From the cell containing the given text, extract its center point as (X, Y) coordinate. 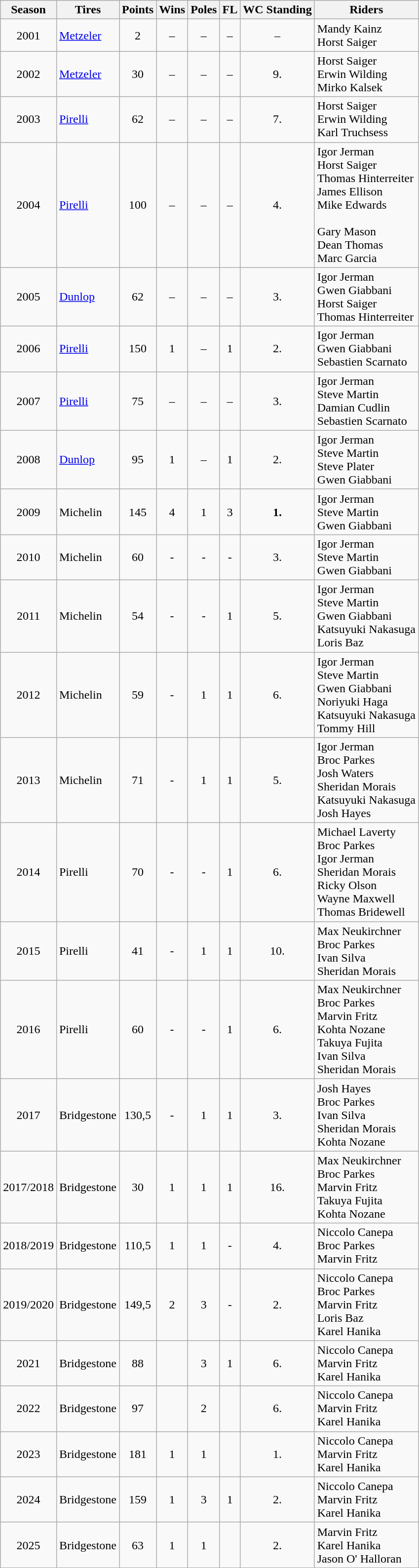
Igor Jerman Steve Martin Gwen Giabbani Katsuyuki Nakasuga Loris Baz (366, 616)
2017 (29, 1115)
FL (230, 10)
Niccolo Canepa Broc Parkes Marvin Fritz (366, 1246)
Igor Jerman Gwen Giabbani Horst Saiger Thomas Hinterreiter (366, 297)
9. (277, 74)
Igor Jerman Gwen Giabbani Sebastien Scarnato (366, 349)
Marvin Fritz Karel Hanika Jason O' Halloran (366, 1545)
2023 (29, 1454)
2008 (29, 460)
2013 (29, 781)
Igor Jerman Steve Martin Damian Cudlin Sebastien Scarnato (366, 401)
2015 (29, 951)
2014 (29, 872)
2004 (29, 205)
2017/2018 (29, 1187)
2021 (29, 1363)
Igor Jerman Horst Saiger Thomas Hinterreiter James Ellison Mike Edwards Gary Mason Dean Thomas Marc Garcia (366, 205)
2010 (29, 557)
75 (138, 401)
2002 (29, 74)
4 (172, 512)
2022 (29, 1409)
2025 (29, 1545)
Max Neukirchner Broc Parkes Marvin Fritz Takuya Fujita Kohta Nozane (366, 1187)
16. (277, 1187)
149,5 (138, 1305)
2011 (29, 616)
Points (138, 10)
2019/2020 (29, 1305)
Poles (204, 10)
Max Neukirchner Broc Parkes Marvin Fritz Kohta Nozane Takuya Fujita Ivan Silva Sheridan Morais (366, 1030)
Mandy Kainz Horst Saiger (366, 36)
2007 (29, 401)
2009 (29, 512)
2006 (29, 349)
Wins (172, 10)
41 (138, 951)
95 (138, 460)
2005 (29, 297)
2016 (29, 1030)
10. (277, 951)
2003 (29, 119)
2024 (29, 1499)
88 (138, 1363)
Max Neukirchner Broc Parkes Ivan Silva Sheridan Morais (366, 951)
110,5 (138, 1246)
Michael Laverty Broc Parkes Igor Jerman Sheridan Morais Ricky Olson Wayne Maxwell Thomas Bridewell (366, 872)
Horst Saiger Erwin Wilding Mirko Kalsek (366, 74)
Season (29, 10)
Horst Saiger Erwin Wilding Karl Truchsess (366, 119)
Josh Hayes Broc Parkes Ivan Silva Sheridan Morais Kohta Nozane (366, 1115)
159 (138, 1499)
71 (138, 781)
Niccolo Canepa Broc Parkes Marvin Fritz Loris Baz Karel Hanika (366, 1305)
Tires (88, 10)
70 (138, 872)
2001 (29, 36)
7. (277, 119)
2012 (29, 695)
Riders (366, 10)
181 (138, 1454)
63 (138, 1545)
Igor Jerman Steve Martin Steve Plater Gwen Giabbani (366, 460)
WC Standing (277, 10)
145 (138, 512)
Igor Jerman Steve Martin Gwen Giabbani Noriyuki Haga Katsuyuki Nakasuga Tommy Hill (366, 695)
97 (138, 1409)
150 (138, 349)
2018/2019 (29, 1246)
59 (138, 695)
100 (138, 205)
Igor Jerman Broc Parkes Josh Waters Sheridan Morais Katsuyuki Nakasuga Josh Hayes (366, 781)
130,5 (138, 1115)
54 (138, 616)
